Provide the [x, y] coordinate of the cell's center where the given text is located.  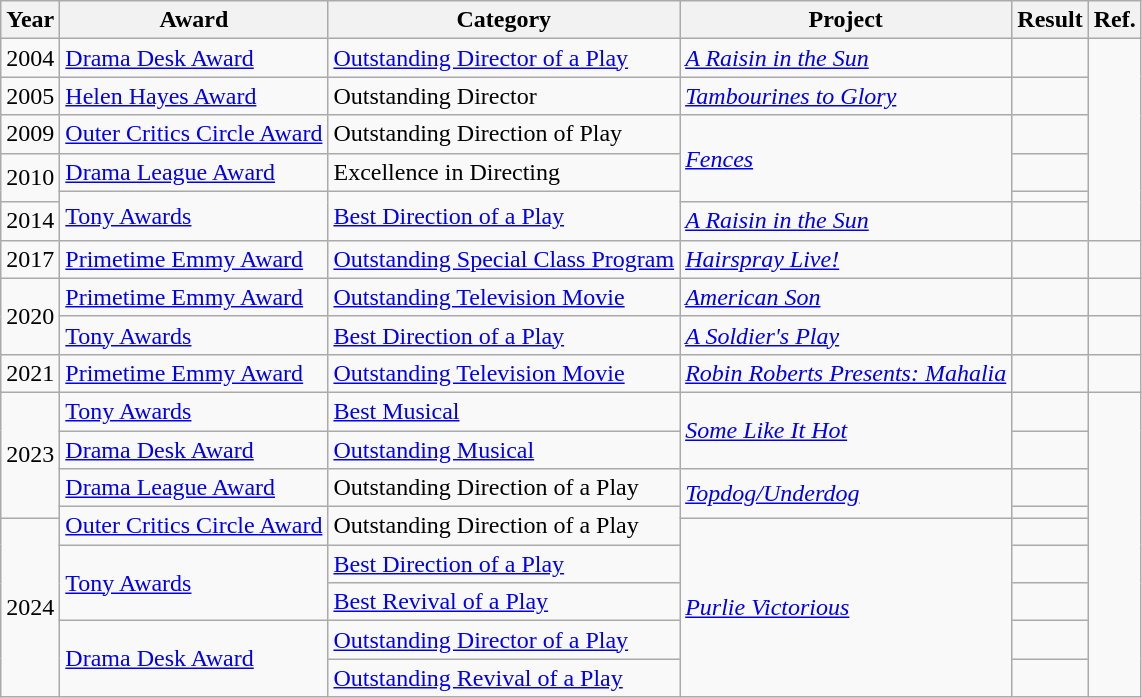
Award [194, 20]
Best Musical [504, 411]
2004 [30, 58]
Outstanding Revival of a Play [504, 678]
Hairspray Live! [846, 259]
2017 [30, 259]
Purlie Victorious [846, 608]
Tambourines to Glory [846, 96]
2010 [30, 178]
2014 [30, 221]
2023 [30, 454]
Outstanding Musical [504, 449]
Outstanding Director [504, 96]
Best Revival of a Play [504, 602]
2021 [30, 373]
Robin Roberts Presents: Mahalia [846, 373]
2005 [30, 96]
Helen Hayes Award [194, 96]
Category [504, 20]
Project [846, 20]
Ref. [1114, 20]
Some Like It Hot [846, 430]
Excellence in Directing [504, 172]
American Son [846, 297]
2024 [30, 608]
Year [30, 20]
2020 [30, 316]
A Soldier's Play [846, 335]
Outstanding Direction of Play [504, 134]
Outstanding Special Class Program [504, 259]
Fences [846, 158]
2009 [30, 134]
Result [1050, 20]
Topdog/Underdog [846, 494]
